Capture the cell that displays the provided text and extract its [x, y] central coordinate. 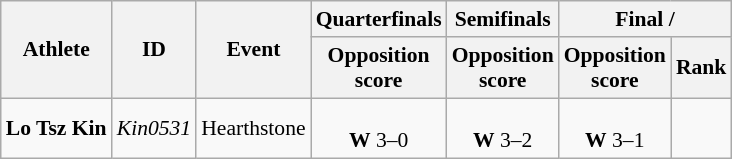
Lo Tsz Kin [56, 128]
Semifinals [503, 19]
Quarterfinals [379, 19]
Rank [702, 68]
Event [253, 50]
Athlete [56, 50]
Kin0531 [154, 128]
W 3–0 [379, 128]
Final / [646, 19]
ID [154, 50]
W 3–2 [503, 128]
W 3–1 [615, 128]
Hearthstone [253, 128]
